Find where the given text appears and provide that cell's center as [x, y] coordinate. 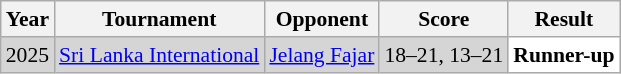
Score [444, 19]
Result [564, 19]
Year [28, 19]
Sri Lanka International [159, 55]
Runner-up [564, 55]
18–21, 13–21 [444, 55]
2025 [28, 55]
Opponent [322, 19]
Tournament [159, 19]
Jelang Fajar [322, 55]
